From the cell containing the given text, extract its center point as (x, y) coordinate. 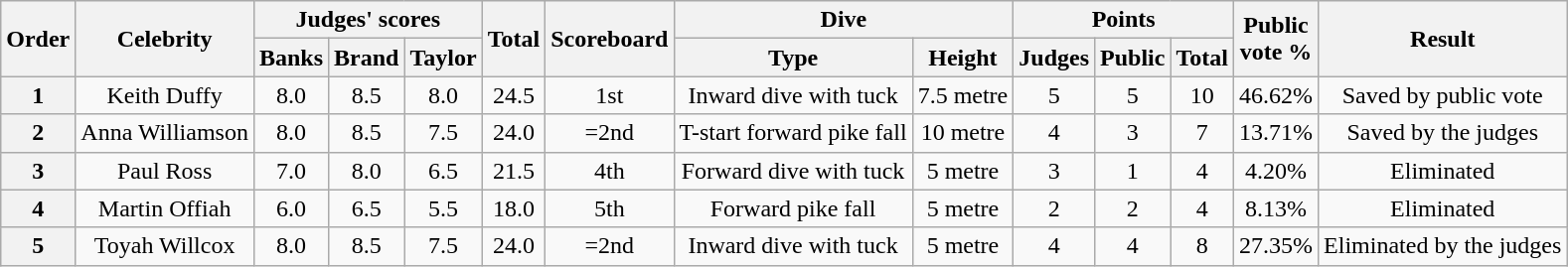
27.35% (1276, 246)
Type (793, 58)
Result (1443, 39)
Anna Williamson (165, 133)
Martin Offiah (165, 208)
6.0 (290, 208)
1st (610, 95)
Saved by public vote (1443, 95)
10 metre (963, 133)
46.62% (1276, 95)
Toyah Willcox (165, 246)
18.0 (514, 208)
24.5 (514, 95)
Paul Ross (165, 171)
7.0 (290, 171)
Judges (1054, 58)
Celebrity (165, 39)
Taylor (443, 58)
8.13% (1276, 208)
Eliminated by the judges (1443, 246)
Keith Duffy (165, 95)
7 (1202, 133)
Saved by the judges (1443, 133)
Order (38, 39)
Judges' scores (368, 20)
10 (1202, 95)
Publicvote % (1276, 39)
Scoreboard (610, 39)
4th (610, 171)
4.20% (1276, 171)
Banks (290, 58)
T-start forward pike fall (793, 133)
5th (610, 208)
13.71% (1276, 133)
Forward pike fall (793, 208)
Forward dive with tuck (793, 171)
Height (963, 58)
7.5 metre (963, 95)
21.5 (514, 171)
8 (1202, 246)
Brand (367, 58)
Public (1133, 58)
5.5 (443, 208)
Dive (844, 20)
Points (1124, 20)
